For the text-containing cell, return its midpoint in (x, y) coordinate format. 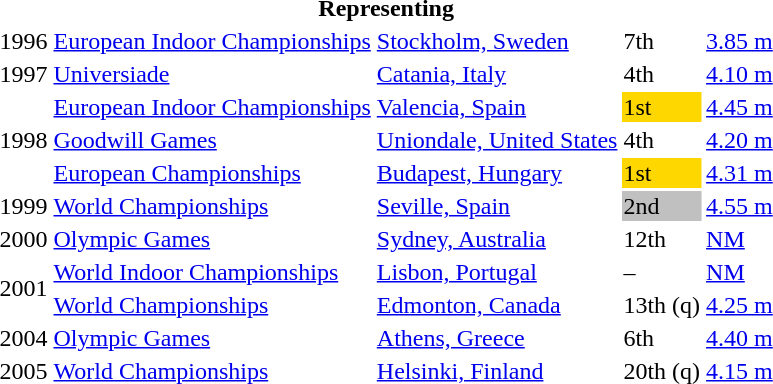
13th (q) (662, 305)
Universiade (212, 74)
Goodwill Games (212, 140)
European Championships (212, 173)
Stockholm, Sweden (497, 41)
World Indoor Championships (212, 272)
Sydney, Australia (497, 239)
Seville, Spain (497, 206)
Edmonton, Canada (497, 305)
Valencia, Spain (497, 107)
– (662, 272)
2nd (662, 206)
Lisbon, Portugal (497, 272)
6th (662, 338)
7th (662, 41)
Athens, Greece (497, 338)
Budapest, Hungary (497, 173)
Catania, Italy (497, 74)
Uniondale, United States (497, 140)
12th (662, 239)
